Determine the [x, y] coordinate at the center of the cell enclosing the given text.  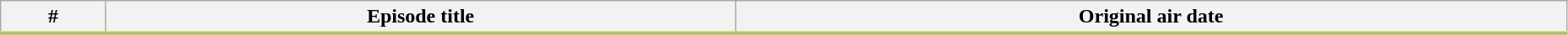
Original air date [1150, 17]
Episode title [420, 17]
# [53, 17]
